Provide the [X, Y] coordinate of the cell's center where the given text is located.  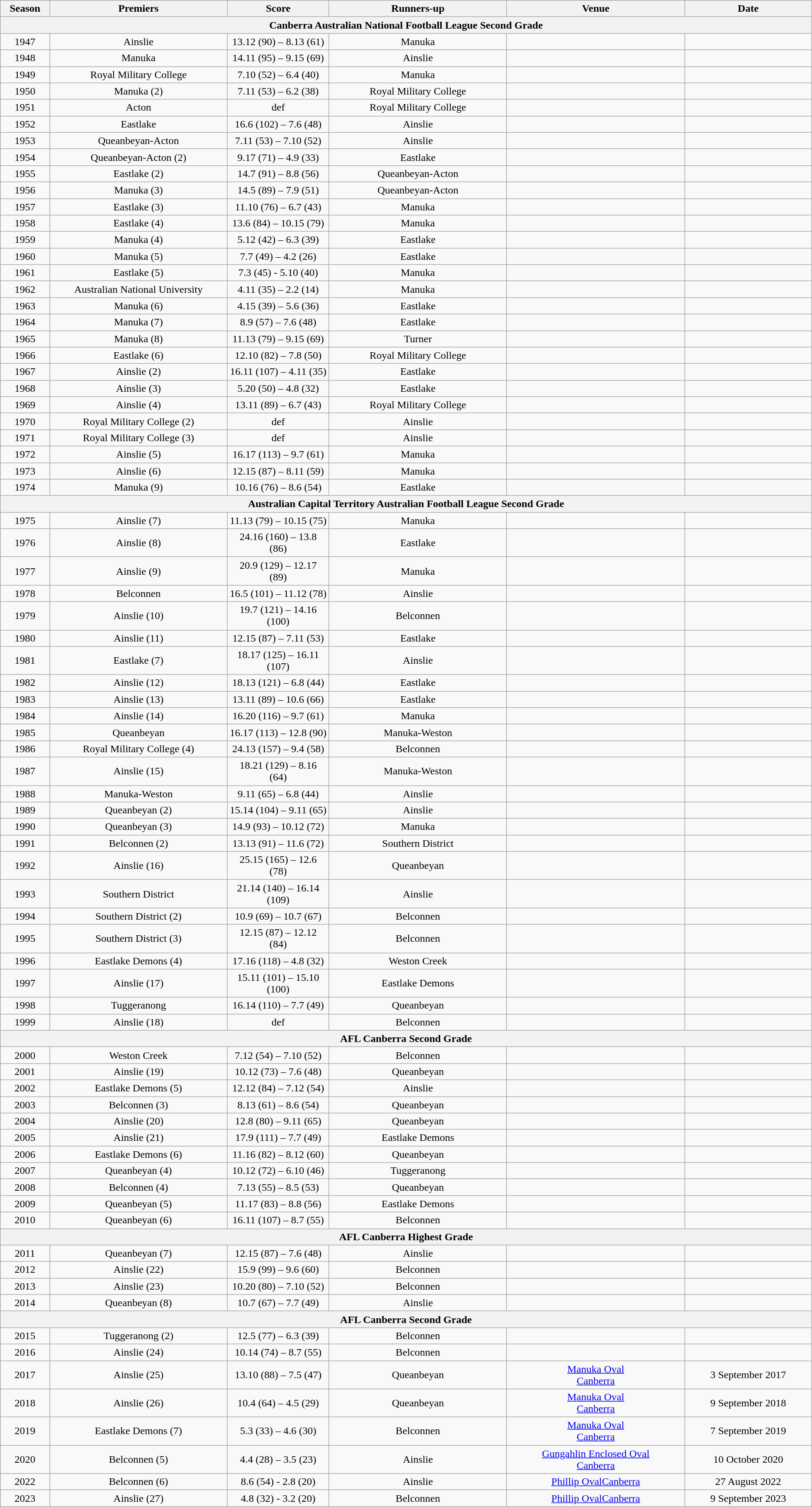
17.9 (111) – 7.7 (49) [278, 1138]
Canberra Australian National Football League Second Grade [406, 25]
1996 [25, 961]
Queanbeyan (5) [138, 1204]
Eastlake (3) [138, 207]
Runners-up [418, 9]
1955 [25, 174]
5.12 (42) – 6.3 (39) [278, 240]
18.13 (121) – 6.8 (44) [278, 683]
Royal Military College (4) [138, 749]
14.11 (95) – 9.15 (69) [278, 58]
1963 [25, 306]
2020 [25, 1459]
Ainslie (12) [138, 683]
2009 [25, 1204]
15.9 (99) – 9.6 (60) [278, 1270]
1990 [25, 827]
Ainslie (3) [138, 388]
Belconnen (5) [138, 1459]
Manuka (5) [138, 256]
1976 [25, 543]
2004 [25, 1121]
13.13 (91) – 11.6 (72) [278, 843]
12.15 (87) – 7.11 (53) [278, 638]
10.12 (73) – 7.6 (48) [278, 1071]
1985 [25, 732]
Manuka (2) [138, 91]
Ainslie (11) [138, 638]
19.7 (121) – 14.16 (100) [278, 616]
9 September 2018 [748, 1403]
18.17 (125) – 16.11 (107) [278, 660]
10.12 (72) – 6.10 (46) [278, 1171]
Royal Military College (2) [138, 421]
2023 [25, 1498]
Queanbeyan (2) [138, 810]
11.16 (82) – 8.12 (60) [278, 1154]
10.7 (67) – 7.7 (49) [278, 1303]
Ainslie (22) [138, 1270]
Manuka (8) [138, 339]
Royal Military College (3) [138, 438]
1966 [25, 355]
Eastlake (2) [138, 174]
2010 [25, 1220]
Ainslie (13) [138, 699]
9.17 (71) – 4.9 (33) [278, 157]
7.12 (54) – 7.10 (52) [278, 1055]
1984 [25, 716]
16.6 (102) – 7.6 (48) [278, 124]
Queanbeyan-Acton (2) [138, 157]
4.4 (28) – 3.5 (23) [278, 1459]
2013 [25, 1286]
13.6 (84) – 10.15 (79) [278, 223]
13.12 (90) – 8.13 (61) [278, 42]
8.13 (61) – 8.6 (54) [278, 1105]
Manuka (7) [138, 322]
16.5 (101) – 11.12 (78) [278, 593]
16.17 (113) – 12.8 (90) [278, 732]
17.16 (118) – 4.8 (32) [278, 961]
1953 [25, 141]
Australian National University [138, 289]
16.11 (107) – 4.11 (35) [278, 372]
1951 [25, 108]
1965 [25, 339]
11.13 (79) – 9.15 (69) [278, 339]
2018 [25, 1403]
1997 [25, 983]
1993 [25, 894]
Eastlake (6) [138, 355]
2011 [25, 1253]
14.7 (91) – 8.8 (56) [278, 174]
Ainslie (23) [138, 1286]
12.15 (87) – 7.6 (48) [278, 1253]
Ainslie (20) [138, 1121]
8.9 (57) – 7.6 (48) [278, 322]
1989 [25, 810]
Eastlake (7) [138, 660]
1948 [25, 58]
Belconnen (6) [138, 1482]
Ainslie (21) [138, 1138]
Ainslie (17) [138, 983]
Eastlake Demons (6) [138, 1154]
Ainslie (8) [138, 543]
Venue [596, 9]
Southern District (3) [138, 939]
16.20 (116) – 9.7 (61) [278, 716]
1950 [25, 91]
7.11 (53) – 6.2 (38) [278, 91]
4.8 (32) - 3.2 (20) [278, 1498]
Acton [138, 108]
Manuka (9) [138, 488]
1960 [25, 256]
14.5 (89) – 7.9 (51) [278, 190]
Date [748, 9]
Ainslie (24) [138, 1352]
Ainslie (4) [138, 405]
1978 [25, 593]
2019 [25, 1432]
2001 [25, 1071]
Queanbeyan (3) [138, 827]
7.11 (53) – 7.10 (52) [278, 141]
Turner [418, 339]
1974 [25, 488]
11.10 (76) – 6.7 (43) [278, 207]
Belconnen (3) [138, 1105]
2014 [25, 1303]
1983 [25, 699]
15.11 (101) – 15.10 (100) [278, 983]
Ainslie (10) [138, 616]
Ainslie (5) [138, 454]
1973 [25, 471]
10.14 (74) – 8.7 (55) [278, 1352]
2012 [25, 1270]
7 September 2019 [748, 1432]
10 October 2020 [748, 1459]
Ainslie (9) [138, 571]
1967 [25, 372]
24.13 (157) – 9.4 (58) [278, 749]
Queanbeyan (7) [138, 1253]
1947 [25, 42]
2006 [25, 1154]
1954 [25, 157]
12.15 (87) – 12.12 (84) [278, 939]
4.11 (35) – 2.2 (14) [278, 289]
Eastlake (4) [138, 223]
1958 [25, 223]
15.14 (104) – 9.11 (65) [278, 810]
1959 [25, 240]
11.17 (83) – 8.8 (56) [278, 1204]
2008 [25, 1187]
1975 [25, 521]
Queanbeyan (6) [138, 1220]
2017 [25, 1374]
8.6 (54) - 2.8 (20) [278, 1482]
5.3 (33) – 4.6 (30) [278, 1432]
1986 [25, 749]
AFL Canberra Highest Grade [406, 1237]
2002 [25, 1088]
Belconnen (2) [138, 843]
1998 [25, 1006]
Ainslie (27) [138, 1498]
2005 [25, 1138]
Manuka (6) [138, 306]
10.4 (64) – 4.5 (29) [278, 1403]
2003 [25, 1105]
Queanbeyan (8) [138, 1303]
1982 [25, 683]
1970 [25, 421]
Tuggeranong (2) [138, 1336]
13.11 (89) – 10.6 (66) [278, 699]
Ainslie (7) [138, 521]
16.11 (107) – 8.7 (55) [278, 1220]
7.13 (55) – 8.5 (53) [278, 1187]
1968 [25, 388]
20.9 (129) – 12.17 (89) [278, 571]
2000 [25, 1055]
1957 [25, 207]
12.5 (77) – 6.3 (39) [278, 1336]
Eastlake Demons (7) [138, 1432]
1961 [25, 273]
7.7 (49) – 4.2 (26) [278, 256]
Ainslie (15) [138, 771]
25.15 (165) – 12.6 (78) [278, 866]
1987 [25, 771]
Ainslie (19) [138, 1071]
10.16 (76) – 8.6 (54) [278, 488]
Manuka (3) [138, 190]
12.8 (80) – 9.11 (65) [278, 1121]
3 September 2017 [748, 1374]
1977 [25, 571]
9.11 (65) – 6.8 (44) [278, 793]
Season [25, 9]
Manuka (4) [138, 240]
1969 [25, 405]
16.17 (113) – 9.7 (61) [278, 454]
1964 [25, 322]
Premiers [138, 9]
12.12 (84) – 7.12 (54) [278, 1088]
1995 [25, 939]
12.15 (87) – 8.11 (59) [278, 471]
10.9 (69) – 10.7 (67) [278, 916]
Eastlake Demons (4) [138, 961]
Ainslie (18) [138, 1022]
4.15 (39) – 5.6 (36) [278, 306]
Score [278, 9]
10.20 (80) – 7.10 (52) [278, 1286]
9 September 2023 [748, 1498]
Belconnen (4) [138, 1187]
Southern District (2) [138, 916]
Ainslie (2) [138, 372]
Ainslie (26) [138, 1403]
16.14 (110) – 7.7 (49) [278, 1006]
Ainslie (25) [138, 1374]
7.10 (52) – 6.4 (40) [278, 75]
24.16 (160) – 13.8 (86) [278, 543]
27 August 2022 [748, 1482]
1991 [25, 843]
1981 [25, 660]
13.11 (89) – 6.7 (43) [278, 405]
1956 [25, 190]
Queanbeyan (4) [138, 1171]
14.9 (93) – 10.12 (72) [278, 827]
12.10 (82) – 7.8 (50) [278, 355]
1952 [25, 124]
Gungahlin Enclosed OvalCanberra [596, 1459]
18.21 (129) – 8.16 (64) [278, 771]
2015 [25, 1336]
Eastlake Demons (5) [138, 1088]
1962 [25, 289]
Ainslie (14) [138, 716]
13.10 (88) – 7.5 (47) [278, 1374]
1979 [25, 616]
Australian Capital Territory Australian Football League Second Grade [406, 504]
1992 [25, 866]
1972 [25, 454]
7.3 (45) - 5.10 (40) [278, 273]
1949 [25, 75]
Eastlake (5) [138, 273]
1994 [25, 916]
5.20 (50) – 4.8 (32) [278, 388]
1988 [25, 793]
Ainslie (6) [138, 471]
2007 [25, 1171]
11.13 (79) – 10.15 (75) [278, 521]
2022 [25, 1482]
1971 [25, 438]
2016 [25, 1352]
1980 [25, 638]
Ainslie (16) [138, 866]
21.14 (140) – 16.14 (109) [278, 894]
1999 [25, 1022]
